From the cell containing the given text, extract its center point as [x, y] coordinate. 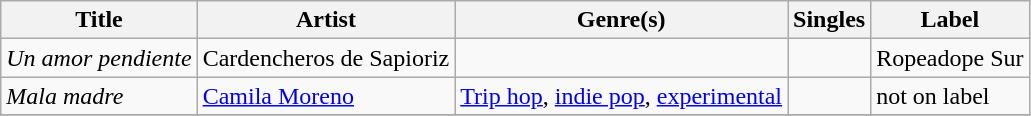
Artist [326, 20]
Ropeadope Sur [950, 58]
Label [950, 20]
Un amor pendiente [99, 58]
not on label [950, 96]
Mala madre [99, 96]
Camila Moreno [326, 96]
Trip hop, indie pop, experimental [622, 96]
Singles [830, 20]
Title [99, 20]
Cardencheros de Sapioriz [326, 58]
Genre(s) [622, 20]
